Detect which cell encompasses the target text, then output its (x, y) center coordinate. 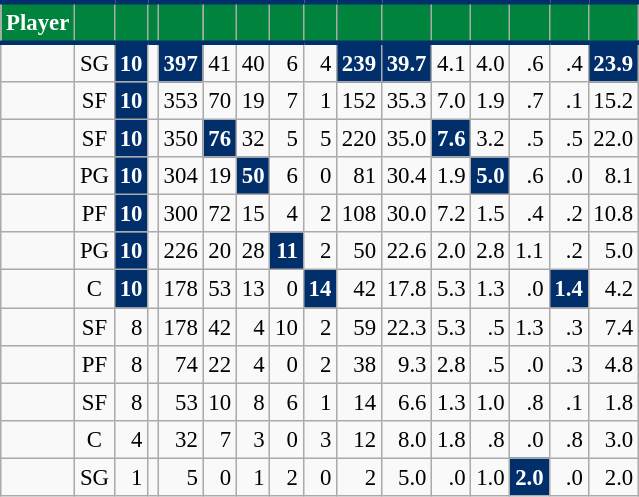
226 (180, 251)
30.4 (406, 176)
7.0 (452, 101)
72 (220, 214)
220 (360, 139)
8.0 (406, 439)
.7 (530, 101)
9.3 (406, 364)
74 (180, 364)
13 (252, 289)
239 (360, 62)
3.0 (613, 439)
22.3 (406, 327)
15 (252, 214)
4.8 (613, 364)
304 (180, 176)
15.2 (613, 101)
22.0 (613, 139)
39.7 (406, 62)
81 (360, 176)
30.0 (406, 214)
70 (220, 101)
22 (220, 364)
23.9 (613, 62)
1.4 (568, 289)
38 (360, 364)
12 (360, 439)
7.4 (613, 327)
20 (220, 251)
1.5 (490, 214)
6.6 (406, 402)
10.8 (613, 214)
22.6 (406, 251)
41 (220, 62)
353 (180, 101)
7.6 (452, 139)
40 (252, 62)
Player (38, 22)
4.1 (452, 62)
59 (360, 327)
28 (252, 251)
76 (220, 139)
35.0 (406, 139)
350 (180, 139)
4.0 (490, 62)
8.1 (613, 176)
7.2 (452, 214)
35.3 (406, 101)
397 (180, 62)
3.2 (490, 139)
152 (360, 101)
11 (286, 251)
300 (180, 214)
108 (360, 214)
17.8 (406, 289)
1.1 (530, 251)
4.2 (613, 289)
